From the cell containing the given text, extract its center point as [x, y] coordinate. 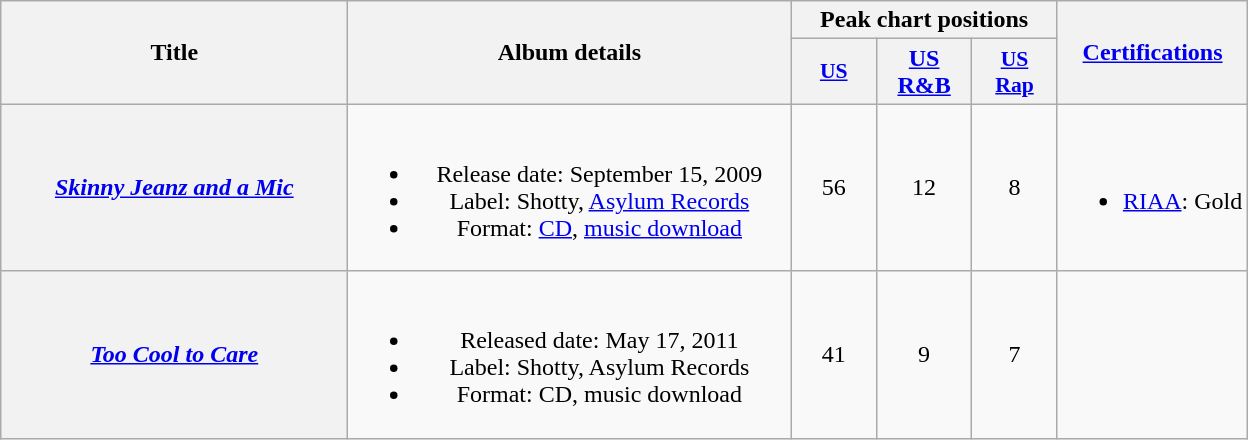
Album details [570, 52]
Release date: September 15, 2009Label: Shotty, Asylum RecordsFormat: CD, music download [570, 188]
9 [924, 354]
USR&B [924, 72]
Peak chart positions [924, 20]
Title [174, 52]
RIAA: Gold [1152, 188]
Too Cool to Care [174, 354]
12 [924, 188]
8 [1015, 188]
7 [1015, 354]
Skinny Jeanz and a Mic [174, 188]
Released date: May 17, 2011Label: Shotty, Asylum RecordsFormat: CD, music download [570, 354]
US [834, 72]
41 [834, 354]
USRap [1015, 72]
56 [834, 188]
Certifications [1152, 52]
